Find where the given text appears and provide that cell's center as (x, y) coordinate. 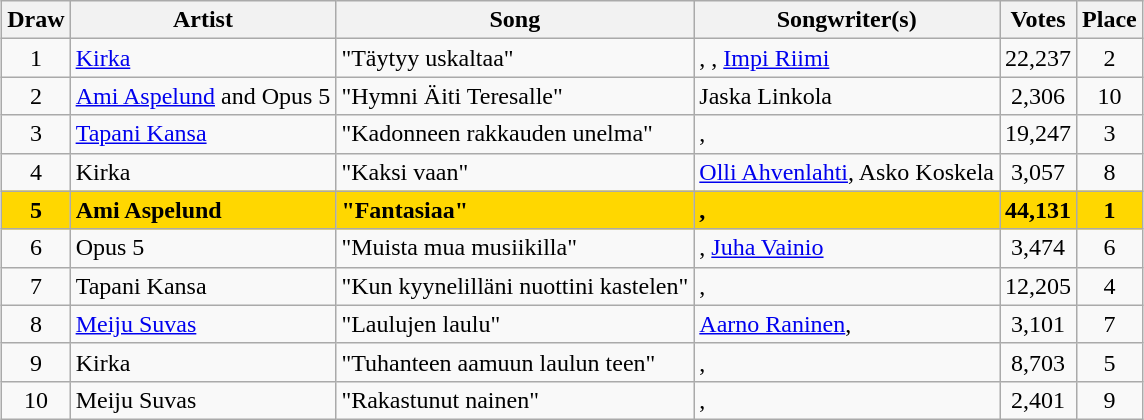
2,306 (1038, 96)
, Juha Vainio (847, 248)
"Kadonneen rakkauden unelma" (515, 134)
12,205 (1038, 286)
Ami Aspelund (203, 210)
8,703 (1038, 362)
44,131 (1038, 210)
22,237 (1038, 58)
Votes (1038, 20)
"Täytyy uskaltaa" (515, 58)
Aarno Raninen, (847, 324)
Jaska Linkola (847, 96)
"Tuhanteen aamuun laulun teen" (515, 362)
, , Impi Riimi (847, 58)
3,474 (1038, 248)
19,247 (1038, 134)
Artist (203, 20)
2,401 (1038, 400)
"Hymni Äiti Teresalle" (515, 96)
Olli Ahvenlahti, Asko Koskela (847, 172)
"Kun kyynelilläni nuottini kastelen" (515, 286)
"Kaksi vaan" (515, 172)
"Muista mua musiikilla" (515, 248)
3,057 (1038, 172)
Opus 5 (203, 248)
3,101 (1038, 324)
Ami Aspelund and Opus 5 (203, 96)
"Laulujen laulu" (515, 324)
Place (1110, 20)
"Rakastunut nainen" (515, 400)
Song (515, 20)
"Fantasiaa" (515, 210)
Songwriter(s) (847, 20)
Draw (36, 20)
